Provide the (X, Y) coordinate of the cell's center where the given text is located.  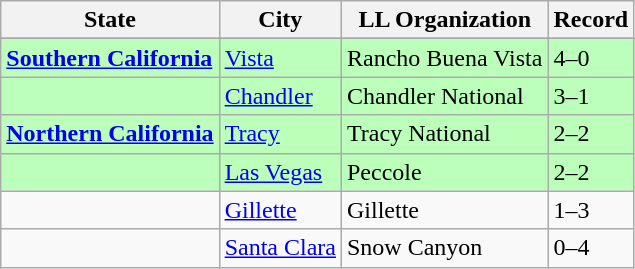
1–3 (591, 210)
4–0 (591, 58)
State (110, 20)
LL Organization (444, 20)
Santa Clara (280, 248)
Chandler National (444, 96)
Tracy (280, 134)
Rancho Buena Vista (444, 58)
Tracy National (444, 134)
Southern California (110, 58)
Vista (280, 58)
Northern California (110, 134)
3–1 (591, 96)
Record (591, 20)
City (280, 20)
0–4 (591, 248)
Snow Canyon (444, 248)
Peccole (444, 172)
Las Vegas (280, 172)
Chandler (280, 96)
